Locate the cell with the specified text and output its [x, y] center coordinate. 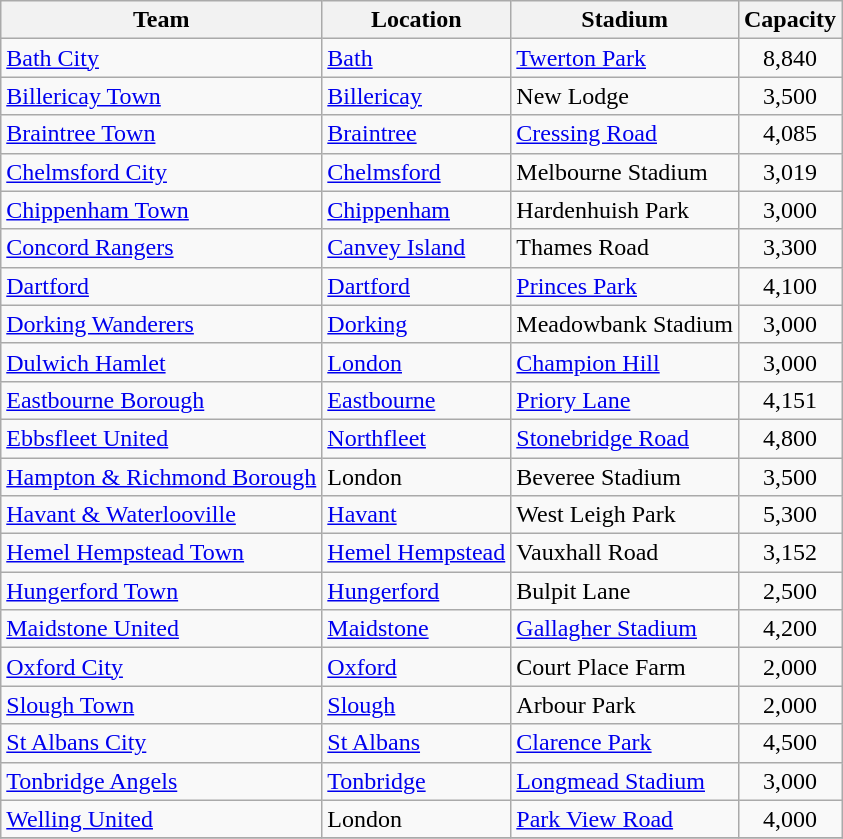
Welling United [162, 819]
Eastbourne [416, 400]
Canvey Island [416, 248]
St Albans City [162, 743]
Hampton & Richmond Borough [162, 477]
Location [416, 20]
Chippenham Town [162, 210]
Arbour Park [625, 705]
Melbourne Stadium [625, 172]
Champion Hill [625, 362]
Hemel Hempstead Town [162, 553]
Clarence Park [625, 743]
Billericay Town [162, 96]
4,151 [790, 400]
New Lodge [625, 96]
Hungerford Town [162, 591]
Oxford [416, 667]
3,300 [790, 248]
Thames Road [625, 248]
Meadowbank Stadium [625, 324]
4,800 [790, 438]
Slough Town [162, 705]
Billericay [416, 96]
Stonebridge Road [625, 438]
4,085 [790, 134]
Dulwich Hamlet [162, 362]
Tonbridge Angels [162, 781]
Ebbsfleet United [162, 438]
Chippenham [416, 210]
Cressing Road [625, 134]
Chelmsford City [162, 172]
Dorking Wanderers [162, 324]
Dorking [416, 324]
Braintree Town [162, 134]
Havant & Waterlooville [162, 515]
Braintree [416, 134]
Longmead Stadium [625, 781]
Slough [416, 705]
Maidstone [416, 629]
Hungerford [416, 591]
4,500 [790, 743]
Priory Lane [625, 400]
Bulpit Lane [625, 591]
4,000 [790, 819]
West Leigh Park [625, 515]
Concord Rangers [162, 248]
Twerton Park [625, 58]
St Albans [416, 743]
Princes Park [625, 286]
Vauxhall Road [625, 553]
Chelmsford [416, 172]
4,100 [790, 286]
5,300 [790, 515]
Bath [416, 58]
Stadium [625, 20]
Gallagher Stadium [625, 629]
Eastbourne Borough [162, 400]
Capacity [790, 20]
Team [162, 20]
3,152 [790, 553]
Bath City [162, 58]
Park View Road [625, 819]
4,200 [790, 629]
8,840 [790, 58]
Tonbridge [416, 781]
Hemel Hempstead [416, 553]
Northfleet [416, 438]
2,500 [790, 591]
Hardenhuish Park [625, 210]
Maidstone United [162, 629]
Havant [416, 515]
Oxford City [162, 667]
Court Place Farm [625, 667]
Beveree Stadium [625, 477]
3,019 [790, 172]
